Return the [x, y] coordinate for the center point of the cell that contains the specified text.  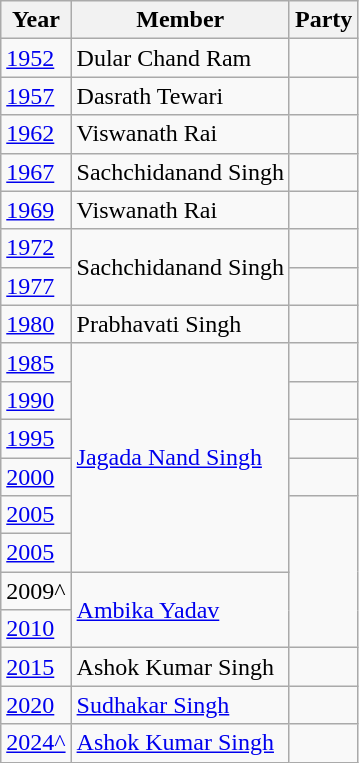
Ambika Yadav [180, 610]
2009^ [36, 591]
1952 [36, 58]
1972 [36, 248]
1957 [36, 96]
2015 [36, 667]
Party [323, 20]
2010 [36, 629]
1990 [36, 400]
1962 [36, 134]
Member [180, 20]
Sudhakar Singh [180, 705]
2020 [36, 705]
Year [36, 20]
Jagada Nand Singh [180, 457]
Dular Chand Ram [180, 58]
2000 [36, 477]
1977 [36, 286]
Prabhavati Singh [180, 324]
1995 [36, 438]
1985 [36, 362]
2024^ [36, 743]
Dasrath Tewari [180, 96]
1967 [36, 172]
1980 [36, 324]
1969 [36, 210]
